Output the (X, Y) coordinate of the center of the cell containing the given text.  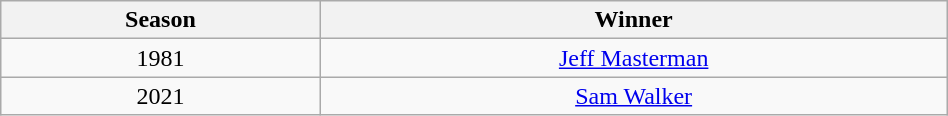
Sam Walker (634, 96)
Winner (634, 20)
Jeff Masterman (634, 58)
2021 (160, 96)
Season (160, 20)
1981 (160, 58)
